Pinpoint the cell where the given text exists, returning its (X, Y) midpoint coordinate. 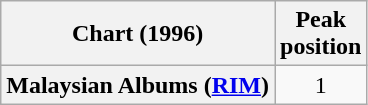
Chart (1996) (138, 34)
1 (321, 85)
Peakposition (321, 34)
Malaysian Albums (RIM) (138, 85)
